Locate the cell with the specified text and output its [x, y] center coordinate. 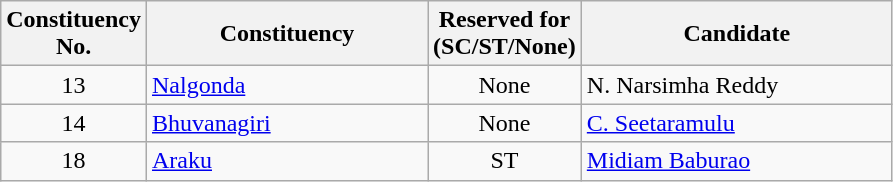
Araku [286, 161]
Constituency No. [74, 34]
Midiam Baburao [736, 161]
Nalgonda [286, 85]
C. Seetaramulu [736, 123]
ST [505, 161]
18 [74, 161]
Candidate [736, 34]
N. Narsimha Reddy [736, 85]
13 [74, 85]
Bhuvanagiri [286, 123]
Reserved for (SC/ST/None) [505, 34]
14 [74, 123]
Constituency [286, 34]
